Capture the cell that displays the provided text and extract its (x, y) central coordinate. 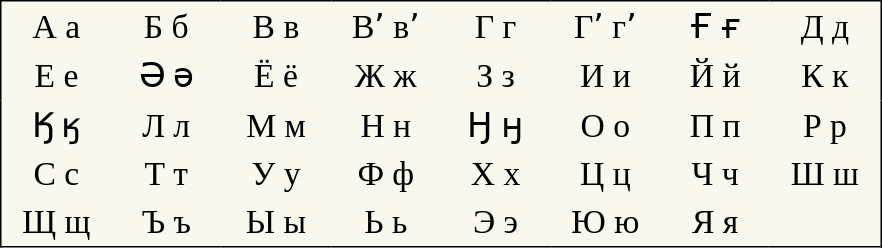
Й й (715, 76)
Ф ф (386, 174)
Ь ь (386, 222)
Вʼ вʼ (386, 26)
Ӄ ӄ (56, 125)
Ғ ғ (715, 26)
Щ щ (56, 222)
З з (496, 76)
Х х (496, 174)
Е е (56, 76)
Д д (826, 26)
М м (276, 125)
Ч ч (715, 174)
Б б (166, 26)
Э э (496, 222)
Ё ё (276, 76)
Т т (166, 174)
П п (715, 125)
Ӈ ӈ (496, 125)
Л л (166, 125)
И и (605, 76)
Ъ ъ (166, 222)
Ы ы (276, 222)
У у (276, 174)
В в (276, 26)
Гʼ гʼ (605, 26)
К к (826, 76)
Ц ц (605, 174)
О о (605, 125)
А а (56, 26)
Ю ю (605, 222)
Р р (826, 125)
Ж ж (386, 76)
Ш ш (826, 174)
Я я (715, 222)
Н н (386, 125)
С с (56, 174)
Г г (496, 26)
Ә ә (166, 76)
